Return (X, Y) of the center of cell containing provided text 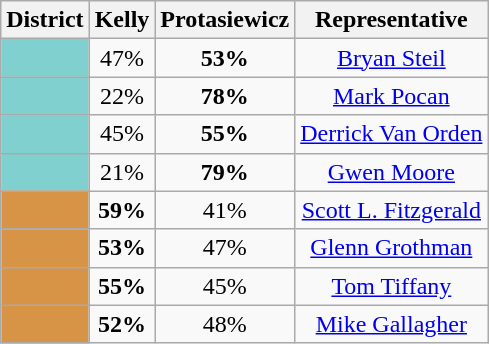
Mike Gallagher (392, 324)
52% (122, 324)
Mark Pocan (392, 96)
22% (122, 96)
Derrick Van Orden (392, 134)
Representative (392, 20)
48% (225, 324)
Scott L. Fitzgerald (392, 210)
Bryan Steil (392, 58)
Tom Tiffany (392, 286)
Glenn Grothman (392, 248)
78% (225, 96)
District (45, 20)
41% (225, 210)
Kelly (122, 20)
21% (122, 172)
59% (122, 210)
79% (225, 172)
Protasiewicz (225, 20)
Gwen Moore (392, 172)
